Identify which cell holds the provided text, then report its (X, Y) central coordinate. 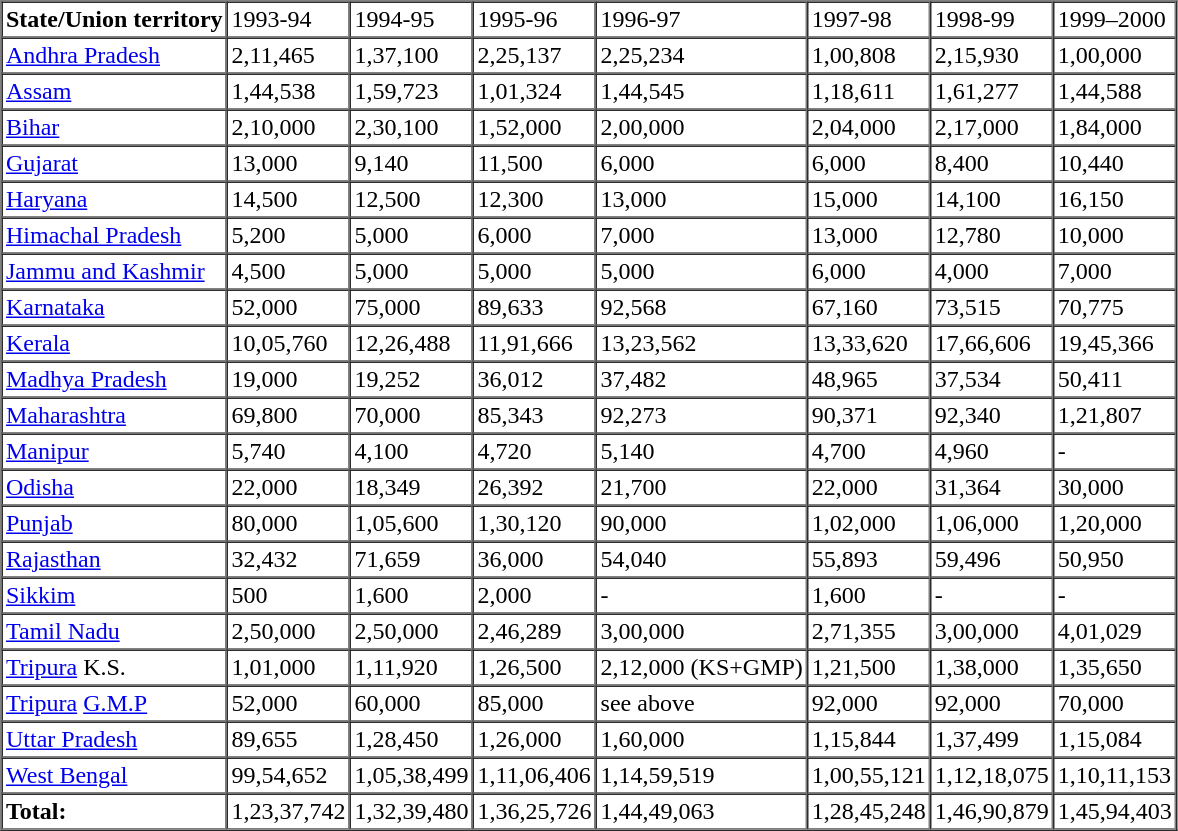
2,12,000 (KS+GMP) (702, 668)
1,30,120 (534, 524)
1,18,611 (868, 92)
11,91,666 (534, 344)
70,775 (1114, 308)
8,400 (992, 164)
69,800 (288, 416)
1,38,000 (992, 668)
1,15,084 (1114, 740)
12,500 (412, 200)
92,568 (702, 308)
1,37,499 (992, 740)
2,11,465 (288, 56)
1,44,588 (1114, 92)
1,01,000 (288, 668)
1998-99 (992, 20)
Karnataka (115, 308)
Odisha (115, 488)
1,32,39,480 (412, 812)
14,500 (288, 200)
1,00,000 (1114, 56)
1,11,920 (412, 668)
500 (288, 596)
Himachal Pradesh (115, 236)
1,10,11,153 (1114, 776)
1993-94 (288, 20)
1,35,650 (1114, 668)
Bihar (115, 128)
85,343 (534, 416)
12,26,488 (412, 344)
1,59,723 (412, 92)
31,364 (992, 488)
99,54,652 (288, 776)
1,61,277 (992, 92)
4,720 (534, 452)
1995-96 (534, 20)
Tripura G.M.P (115, 704)
90,371 (868, 416)
1994-95 (412, 20)
67,160 (868, 308)
71,659 (412, 560)
Andhra Pradesh (115, 56)
36,012 (534, 380)
see above (702, 704)
50,950 (1114, 560)
1,05,600 (412, 524)
1,01,324 (534, 92)
2,00,000 (702, 128)
1,12,18,075 (992, 776)
1,45,94,403 (1114, 812)
4,000 (992, 272)
Total: (115, 812)
19,45,366 (1114, 344)
10,000 (1114, 236)
Jammu and Kashmir (115, 272)
1,00,808 (868, 56)
Rajasthan (115, 560)
55,893 (868, 560)
Sikkim (115, 596)
2,000 (534, 596)
37,534 (992, 380)
1,60,000 (702, 740)
54,040 (702, 560)
1,52,000 (534, 128)
1,44,49,063 (702, 812)
Manipur (115, 452)
36,000 (534, 560)
12,780 (992, 236)
1,23,37,742 (288, 812)
2,15,930 (992, 56)
89,655 (288, 740)
Punjab (115, 524)
1,46,90,879 (992, 812)
21,700 (702, 488)
1,15,844 (868, 740)
2,10,000 (288, 128)
60,000 (412, 704)
30,000 (1114, 488)
1,28,45,248 (868, 812)
4,100 (412, 452)
1,26,000 (534, 740)
4,700 (868, 452)
2,71,355 (868, 632)
Tamil Nadu (115, 632)
13,23,562 (702, 344)
2,17,000 (992, 128)
5,140 (702, 452)
90,000 (702, 524)
26,392 (534, 488)
9,140 (412, 164)
89,633 (534, 308)
19,252 (412, 380)
1,20,000 (1114, 524)
17,66,606 (992, 344)
14,100 (992, 200)
1,00,55,121 (868, 776)
19,000 (288, 380)
1997-98 (868, 20)
1,84,000 (1114, 128)
37,482 (702, 380)
1,06,000 (992, 524)
1,11,06,406 (534, 776)
2,46,289 (534, 632)
1,37,100 (412, 56)
Haryana (115, 200)
Uttar Pradesh (115, 740)
75,000 (412, 308)
92,273 (702, 416)
48,965 (868, 380)
1,26,500 (534, 668)
1996-97 (702, 20)
5,740 (288, 452)
80,000 (288, 524)
2,30,100 (412, 128)
73,515 (992, 308)
1,28,450 (412, 740)
50,411 (1114, 380)
13,33,620 (868, 344)
Madhya Pradesh (115, 380)
Tripura K.S. (115, 668)
1,14,59,519 (702, 776)
4,01,029 (1114, 632)
59,496 (992, 560)
State/Union territory (115, 20)
4,500 (288, 272)
11,500 (534, 164)
1,02,000 (868, 524)
2,25,137 (534, 56)
Gujarat (115, 164)
Kerala (115, 344)
Maharashtra (115, 416)
1,36,25,726 (534, 812)
10,05,760 (288, 344)
2,04,000 (868, 128)
18,349 (412, 488)
12,300 (534, 200)
1,05,38,499 (412, 776)
1,21,500 (868, 668)
32,432 (288, 560)
15,000 (868, 200)
1999–2000 (1114, 20)
West Bengal (115, 776)
Assam (115, 92)
4,960 (992, 452)
5,200 (288, 236)
85,000 (534, 704)
1,44,545 (702, 92)
2,25,234 (702, 56)
1,44,538 (288, 92)
10,440 (1114, 164)
1,21,807 (1114, 416)
16,150 (1114, 200)
92,340 (992, 416)
